Provide the [X, Y] coordinate of the cell's center where the given text is located.  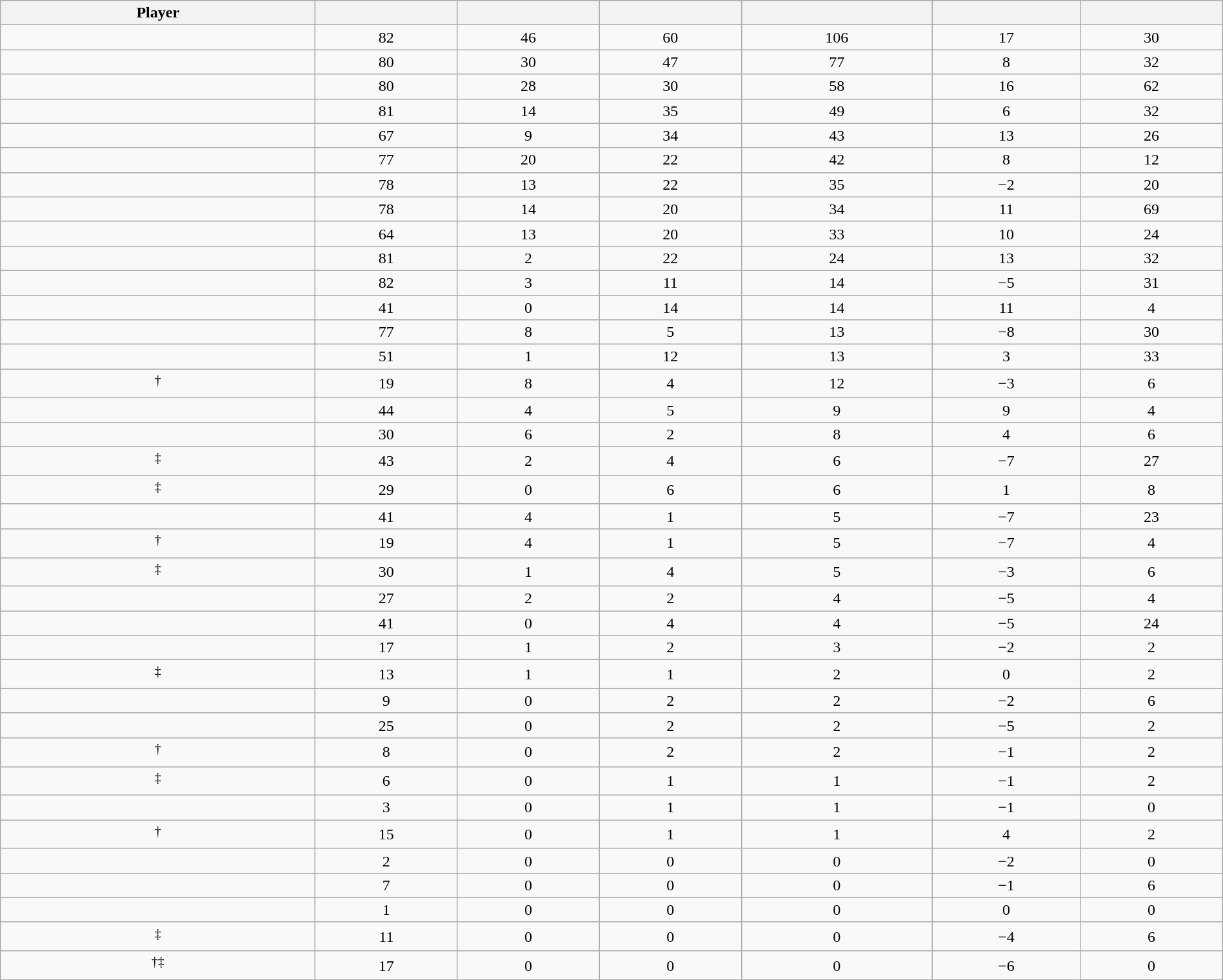
31 [1151, 283]
16 [1006, 86]
106 [837, 37]
64 [386, 234]
29 [386, 490]
51 [386, 357]
47 [670, 62]
46 [528, 37]
44 [386, 410]
25 [386, 725]
−8 [1006, 332]
67 [386, 135]
42 [837, 160]
26 [1151, 135]
10 [1006, 234]
15 [386, 835]
†‡ [158, 965]
Player [158, 13]
23 [1151, 516]
28 [528, 86]
7 [386, 885]
69 [1151, 209]
62 [1151, 86]
58 [837, 86]
−6 [1006, 965]
49 [837, 111]
60 [670, 37]
−4 [1006, 937]
